From the cell containing the given text, extract its center point as [x, y] coordinate. 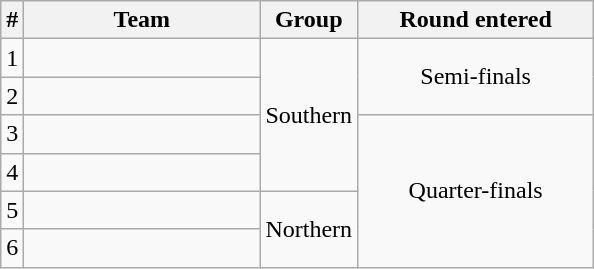
Semi-finals [476, 77]
Team [142, 20]
2 [12, 96]
3 [12, 134]
1 [12, 58]
4 [12, 172]
Quarter-finals [476, 191]
Group [309, 20]
# [12, 20]
Southern [309, 115]
Round entered [476, 20]
5 [12, 210]
Northern [309, 229]
6 [12, 248]
